Find where the given text appears and provide that cell's center as [X, Y] coordinate. 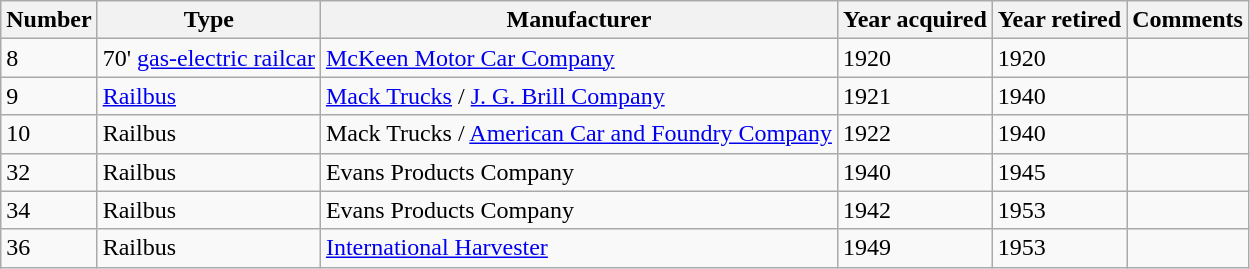
International Harvester [578, 248]
Year acquired [914, 20]
8 [49, 58]
Type [208, 20]
Mack Trucks / American Car and Foundry Company [578, 134]
9 [49, 96]
70' gas-electric railcar [208, 58]
1942 [914, 210]
1922 [914, 134]
McKeen Motor Car Company [578, 58]
Mack Trucks / J. G. Brill Company [578, 96]
Comments [1188, 20]
36 [49, 248]
10 [49, 134]
32 [49, 172]
Year retired [1059, 20]
Number [49, 20]
1945 [1059, 172]
Manufacturer [578, 20]
1921 [914, 96]
1949 [914, 248]
34 [49, 210]
